Identify which cell holds the provided text, then report its [X, Y] central coordinate. 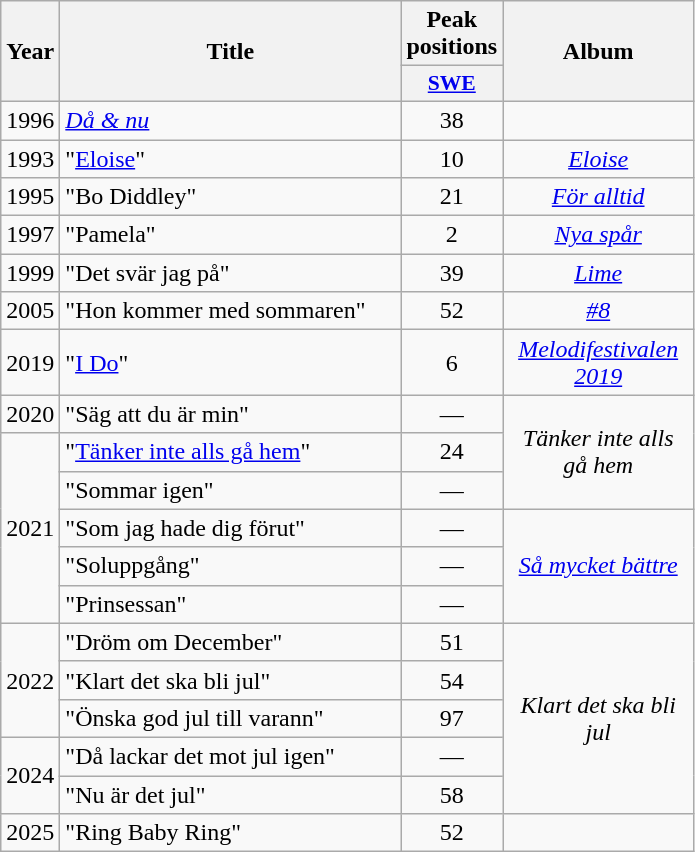
"Nu är det jul" [230, 795]
Eloise [598, 159]
Peak positions [452, 34]
#8 [598, 311]
2 [452, 235]
Nya spår [598, 235]
"Bo Diddley" [230, 197]
2022 [30, 680]
Album [598, 52]
1993 [30, 159]
6 [452, 362]
"Sommar igen" [230, 490]
1995 [30, 197]
"Som jag hade dig förut" [230, 528]
51 [452, 642]
"Pamela" [230, 235]
2024 [30, 775]
21 [452, 197]
2005 [30, 311]
"Då lackar det mot jul igen" [230, 756]
"Klart det ska bli jul" [230, 680]
39 [452, 273]
54 [452, 680]
Så mycket bättre [598, 566]
24 [452, 452]
Year [30, 52]
Tänker inte alls gå hem [598, 452]
"I Do" [230, 362]
38 [452, 120]
"Prinsessan" [230, 604]
Då & nu [230, 120]
"Soluppgång" [230, 566]
För alltid [598, 197]
"Ring Baby Ring" [230, 833]
SWE [452, 84]
1999 [30, 273]
"Säg att du är min" [230, 414]
Title [230, 52]
2021 [30, 528]
58 [452, 795]
"Eloise" [230, 159]
Klart det ska bli jul [598, 718]
"Önska god jul till varann" [230, 718]
"Det svär jag på" [230, 273]
97 [452, 718]
2025 [30, 833]
Lime [598, 273]
2019 [30, 362]
Melodifestivalen 2019 [598, 362]
"Tänker inte alls gå hem" [230, 452]
1997 [30, 235]
2020 [30, 414]
"Dröm om December" [230, 642]
"Hon kommer med sommaren" [230, 311]
1996 [30, 120]
10 [452, 159]
